Return (X, Y) of the center of cell containing provided text 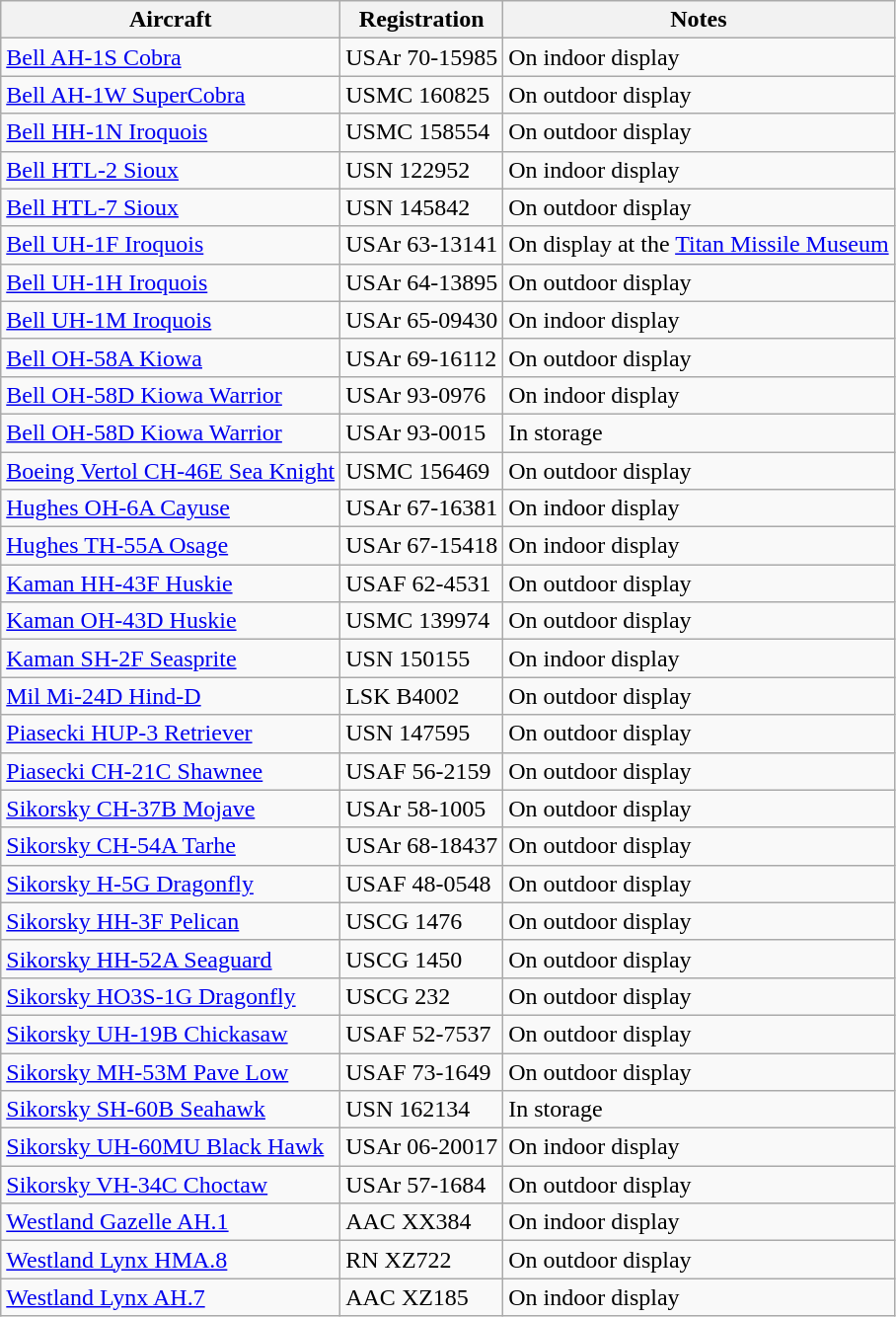
USMC 160825 (422, 95)
Hughes TH-55A Osage (171, 546)
Sikorsky HH-52A Seaguard (171, 959)
USN 150155 (422, 658)
USAr 57-1684 (422, 1185)
Registration (422, 20)
USCG 1450 (422, 959)
On display at the Titan Missile Museum (699, 245)
Westland Lynx AH.7 (171, 1297)
Kaman HH-43F Huskie (171, 583)
Sikorsky MH-53M Pave Low (171, 1071)
Bell UH-1H Iroquois (171, 282)
USN 145842 (422, 207)
USMC 156469 (422, 471)
USN 122952 (422, 170)
USAr 06-20017 (422, 1147)
USAr 68-18437 (422, 846)
AAC XZ185 (422, 1297)
Bell HH-1N Iroquois (171, 132)
Kaman SH-2F Seasprite (171, 658)
Sikorsky UH-19B Chickasaw (171, 1034)
Bell UH-1M Iroquois (171, 320)
USAr 63-13141 (422, 245)
USAr 93-0015 (422, 432)
Sikorsky H-5G Dragonfly (171, 884)
Sikorsky HH-3F Pelican (171, 921)
Bell HTL-7 Sioux (171, 207)
Bell AH-1W SuperCobra (171, 95)
USAF 56-2159 (422, 771)
USAF 52-7537 (422, 1034)
USAr 70-15985 (422, 57)
Sikorsky HO3S-1G Dragonfly (171, 996)
USAr 64-13895 (422, 282)
Westland Lynx HMA.8 (171, 1260)
Aircraft (171, 20)
AAC XX384 (422, 1222)
Sikorsky UH-60MU Black Hawk (171, 1147)
USAF 62-4531 (422, 583)
Bell AH-1S Cobra (171, 57)
Westland Gazelle AH.1 (171, 1222)
USAr 65-09430 (422, 320)
Piasecki CH-21C Shawnee (171, 771)
Bell HTL-2 Sioux (171, 170)
Boeing Vertol CH-46E Sea Knight (171, 471)
Notes (699, 20)
Sikorsky SH-60B Seahawk (171, 1110)
Kaman OH-43D Huskie (171, 621)
Bell OH-58A Kiowa (171, 357)
USAr 67-15418 (422, 546)
USCG 232 (422, 996)
USN 147595 (422, 734)
Bell UH-1F Iroquois (171, 245)
USMC 139974 (422, 621)
Sikorsky CH-37B Mojave (171, 809)
Mil Mi-24D Hind-D (171, 696)
USAF 48-0548 (422, 884)
USAr 67-16381 (422, 508)
USMC 158554 (422, 132)
USAr 93-0976 (422, 395)
LSK B4002 (422, 696)
USAr 58-1005 (422, 809)
USCG 1476 (422, 921)
Sikorsky CH-54A Tarhe (171, 846)
USN 162134 (422, 1110)
USAF 73-1649 (422, 1071)
Hughes OH-6A Cayuse (171, 508)
RN XZ722 (422, 1260)
Sikorsky VH-34C Choctaw (171, 1185)
USAr 69-16112 (422, 357)
Piasecki HUP-3 Retriever (171, 734)
